Determine the [x, y] coordinate at the center of the cell enclosing the given text.  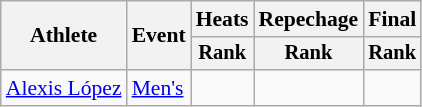
Alexis López [64, 88]
Men's [159, 88]
Event [159, 36]
Athlete [64, 36]
Final [392, 19]
Heats [222, 19]
Repechage [309, 19]
